For the text-containing cell, return its midpoint in [X, Y] coordinate format. 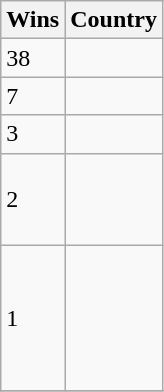
Wins [33, 20]
3 [33, 134]
7 [33, 96]
Country [114, 20]
1 [33, 318]
38 [33, 58]
2 [33, 199]
